Return [X, Y] of the center of cell containing provided text 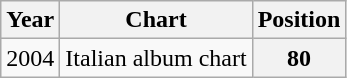
Italian album chart [156, 58]
80 [299, 58]
Position [299, 20]
Chart [156, 20]
2004 [30, 58]
Year [30, 20]
